Determine the (x, y) coordinate at the center of the cell enclosing the given text.  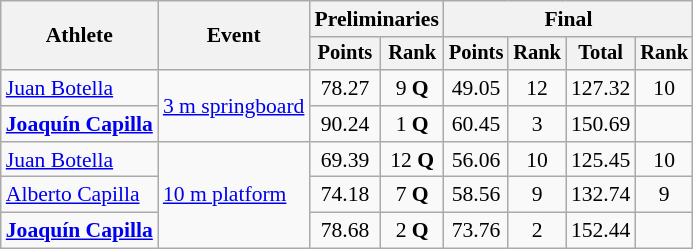
60.45 (476, 124)
Total (600, 54)
150.69 (600, 124)
73.76 (476, 231)
Alberto Capilla (80, 195)
3 (537, 124)
127.32 (600, 88)
12 (537, 88)
1 Q (412, 124)
Final (568, 19)
152.44 (600, 231)
9 Q (412, 88)
74.18 (344, 195)
56.06 (476, 160)
Event (234, 36)
7 Q (412, 195)
3 m springboard (234, 106)
12 Q (412, 160)
90.24 (344, 124)
Preliminaries (376, 19)
78.68 (344, 231)
125.45 (600, 160)
69.39 (344, 160)
49.05 (476, 88)
2 Q (412, 231)
2 (537, 231)
132.74 (600, 195)
58.56 (476, 195)
10 m platform (234, 196)
78.27 (344, 88)
Athlete (80, 36)
